Return the (x, y) coordinate for the center point of the cell that contains the specified text.  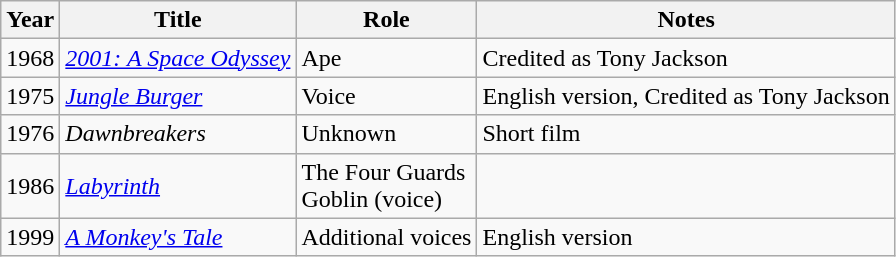
1968 (30, 58)
Title (178, 20)
Jungle Burger (178, 96)
Voice (386, 96)
1986 (30, 186)
Credited as Tony Jackson (686, 58)
1976 (30, 134)
A Monkey's Tale (178, 237)
Unknown (386, 134)
1975 (30, 96)
English version (686, 237)
English version, Credited as Tony Jackson (686, 96)
Ape (386, 58)
Additional voices (386, 237)
Year (30, 20)
Labyrinth (178, 186)
1999 (30, 237)
Short film (686, 134)
Dawnbreakers (178, 134)
The Four GuardsGoblin (voice) (386, 186)
2001: A Space Odyssey (178, 58)
Notes (686, 20)
Role (386, 20)
